Extract the (X, Y) coordinate from the center of the cell holding the provided text.  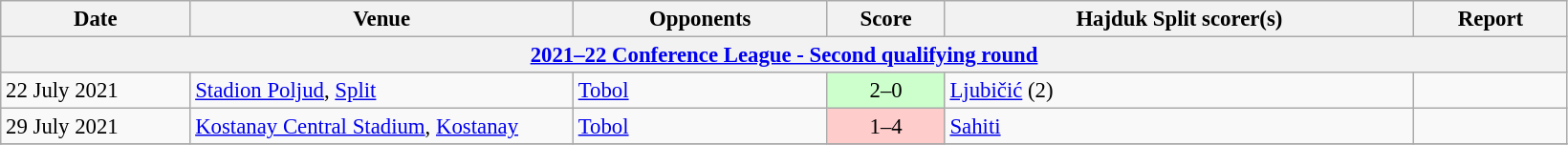
Opponents (700, 19)
Report (1492, 19)
29 July 2021 (96, 127)
Sahiti (1180, 127)
Hajduk Split scorer(s) (1180, 19)
1–4 (885, 127)
Ljubičić (2) (1180, 91)
Venue (382, 19)
2021–22 Conference League - Second qualifying round (784, 55)
Date (96, 19)
Stadion Poljud, Split (382, 91)
2–0 (885, 91)
Score (885, 19)
22 July 2021 (96, 91)
Kostanay Central Stadium, Kostanay (382, 127)
